Find where the given text appears and provide that cell's center as [x, y] coordinate. 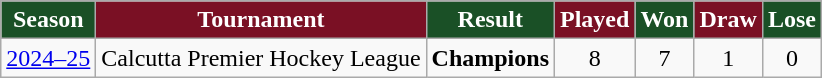
Played [595, 20]
Calcutta Premier Hockey League [261, 58]
Season [48, 20]
Result [490, 20]
Draw [728, 20]
1 [728, 58]
8 [595, 58]
Won [664, 20]
Tournament [261, 20]
7 [664, 58]
Champions [490, 58]
2024–25 [48, 58]
0 [792, 58]
Lose [792, 20]
